Extract the (x, y) coordinate from the center of the cell holding the provided text.  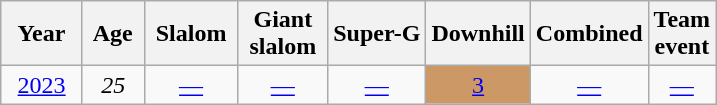
Slalom (191, 34)
3 (478, 85)
Super-G (377, 34)
25 (113, 85)
Downhill (478, 34)
2023 (42, 85)
Combined (589, 34)
Age (113, 34)
Giant slalom (283, 34)
Year (42, 34)
Teamevent (682, 34)
